Capture the cell that displays the provided text and extract its (x, y) central coordinate. 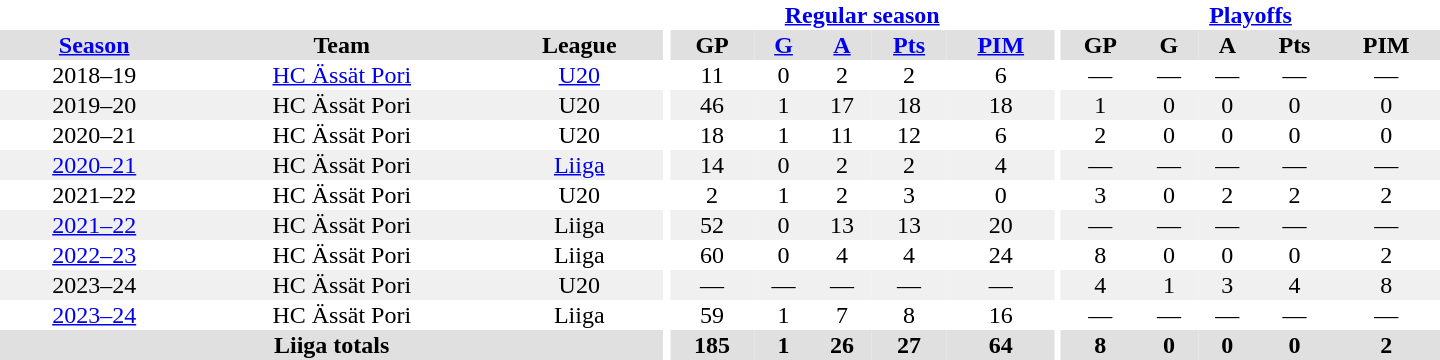
Regular season (862, 15)
17 (842, 105)
2022–23 (94, 255)
60 (712, 255)
26 (842, 345)
12 (909, 135)
52 (712, 225)
24 (1001, 255)
16 (1001, 315)
2019–20 (94, 105)
46 (712, 105)
185 (712, 345)
League (579, 45)
Season (94, 45)
27 (909, 345)
20 (1001, 225)
2018–19 (94, 75)
Team (342, 45)
7 (842, 315)
64 (1001, 345)
Playoffs (1250, 15)
59 (712, 315)
Liiga totals (332, 345)
14 (712, 165)
